Locate the cell with the specified text and output its [X, Y] center coordinate. 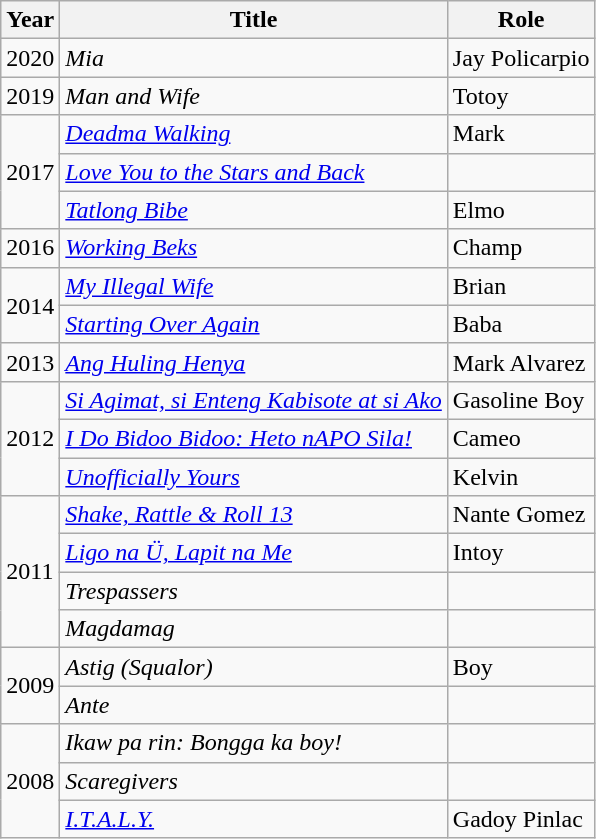
Ang Huling Henya [254, 362]
Title [254, 20]
Role [521, 20]
Starting Over Again [254, 324]
2016 [30, 248]
Gasoline Boy [521, 400]
2014 [30, 305]
2019 [30, 96]
Scaregivers [254, 781]
Gadoy Pinlac [521, 819]
Man and Wife [254, 96]
I.T.A.L.Y. [254, 819]
Champ [521, 248]
Ikaw pa rin: Bongga ka boy! [254, 743]
Intoy [521, 553]
Baba [521, 324]
Ante [254, 705]
Year [30, 20]
Shake, Rattle & Roll 13 [254, 515]
Tatlong Bibe [254, 210]
Si Agimat, si Enteng Kabisote at si Ako [254, 400]
My Illegal Wife [254, 286]
Mark Alvarez [521, 362]
Love You to the Stars and Back [254, 172]
2009 [30, 686]
Boy [521, 667]
Cameo [521, 438]
Astig (Squalor) [254, 667]
Elmo [521, 210]
Kelvin [521, 477]
Brian [521, 286]
2011 [30, 572]
2012 [30, 438]
Working Beks [254, 248]
Nante Gomez [521, 515]
Mark [521, 134]
Deadma Walking [254, 134]
Jay Policarpio [521, 58]
2013 [30, 362]
Ligo na Ü, Lapit na Me [254, 553]
I Do Bidoo Bidoo: Heto nAPO Sila! [254, 438]
Trespassers [254, 591]
Mia [254, 58]
2017 [30, 172]
2020 [30, 58]
Totoy [521, 96]
Magdamag [254, 629]
2008 [30, 781]
Unofficially Yours [254, 477]
